Find where the given text appears and provide that cell's center as (X, Y) coordinate. 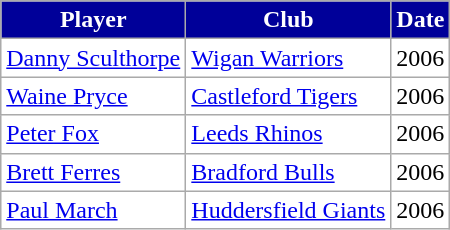
Date (420, 20)
Peter Fox (94, 134)
Huddersfield Giants (288, 210)
Waine Pryce (94, 96)
Player (94, 20)
Brett Ferres (94, 172)
Wigan Warriors (288, 58)
Leeds Rhinos (288, 134)
Castleford Tigers (288, 96)
Club (288, 20)
Paul March (94, 210)
Danny Sculthorpe (94, 58)
Bradford Bulls (288, 172)
